Find where the given text appears and provide that cell's center as [x, y] coordinate. 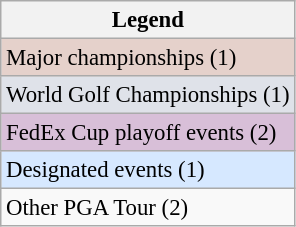
Major championships (1) [148, 58]
Designated events (1) [148, 170]
FedEx Cup playoff events (2) [148, 133]
World Golf Championships (1) [148, 95]
Legend [148, 20]
Other PGA Tour (2) [148, 208]
